Search for the cell housing the specified text and yield its (X, Y) center coordinate. 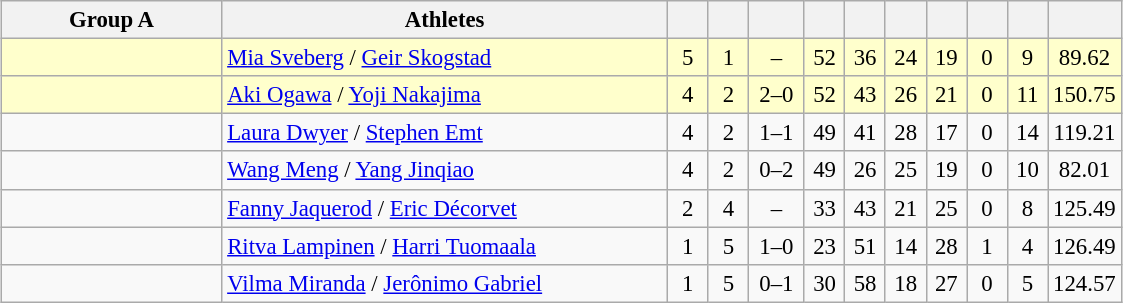
150.75 (1084, 95)
18 (906, 283)
125.49 (1084, 208)
124.57 (1084, 283)
58 (866, 283)
17 (946, 133)
27 (946, 283)
36 (866, 58)
82.01 (1084, 170)
2–0 (777, 95)
8 (1028, 208)
11 (1028, 95)
Laura Dwyer / Stephen Emt (445, 133)
9 (1028, 58)
Vilma Miranda / Jerônimo Gabriel (445, 283)
41 (866, 133)
1–0 (777, 246)
Ritva Lampinen / Harri Tuomaala (445, 246)
33 (824, 208)
1–1 (777, 133)
51 (866, 246)
0–2 (777, 170)
Wang Meng / Yang Jinqiao (445, 170)
119.21 (1084, 133)
0–1 (777, 283)
23 (824, 246)
Aki Ogawa / Yoji Nakajima (445, 95)
89.62 (1084, 58)
Athletes (445, 20)
126.49 (1084, 246)
Mia Sveberg / Geir Skogstad (445, 58)
24 (906, 58)
30 (824, 283)
Group A (112, 20)
10 (1028, 170)
Fanny Jaquerod / Eric Décorvet (445, 208)
